Return the [X, Y] coordinate for the center point of the cell that contains the specified text.  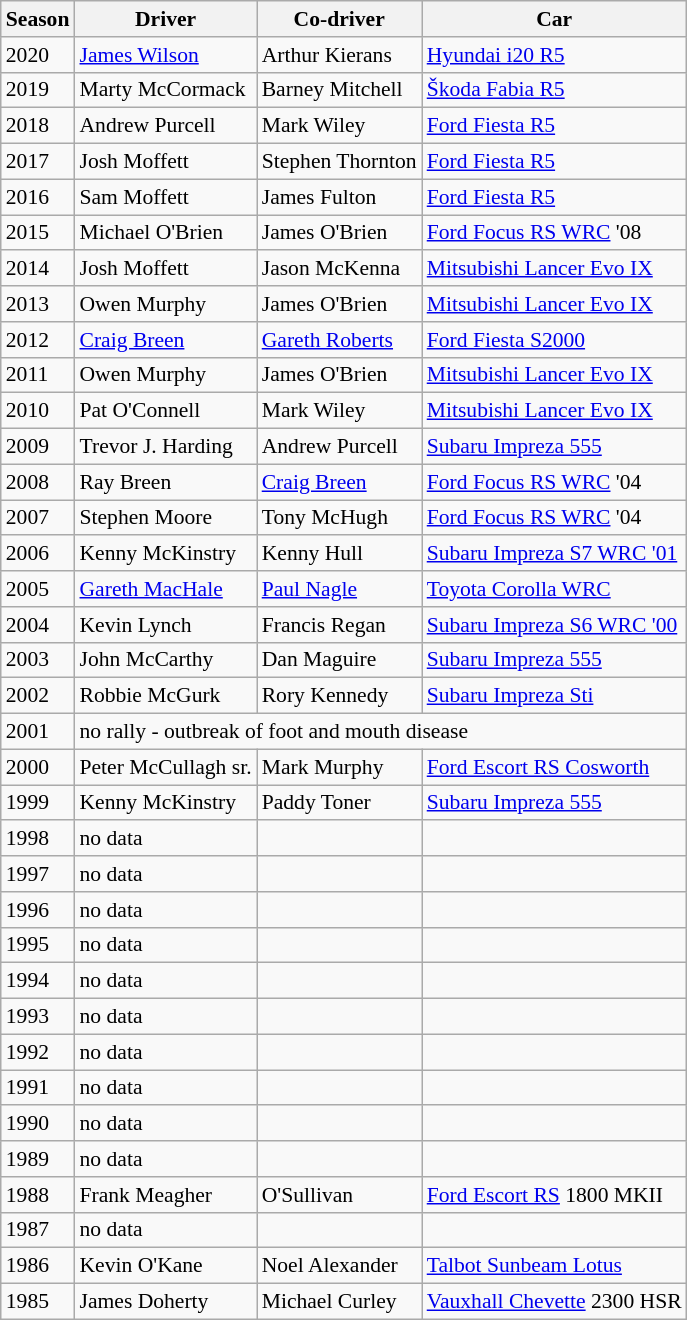
1993 [38, 1017]
2017 [38, 162]
Dan Maguire [340, 660]
1997 [38, 874]
2009 [38, 447]
1996 [38, 910]
Season [38, 19]
Stephen Thornton [340, 162]
Arthur Kierans [340, 55]
Tony McHugh [340, 518]
1999 [38, 803]
Paul Nagle [340, 589]
Rory Kennedy [340, 696]
Pat O'Connell [165, 411]
Ray Breen [165, 482]
Škoda Fabia R5 [554, 90]
Frank Meagher [165, 1195]
1988 [38, 1195]
2001 [38, 732]
1985 [38, 1302]
1989 [38, 1159]
Subaru Impreza Sti [554, 696]
2016 [38, 197]
Francis Regan [340, 625]
2004 [38, 625]
Driver [165, 19]
Gareth Roberts [340, 340]
Vauxhall Chevette 2300 HSR [554, 1302]
Michael Curley [340, 1302]
Ford Fiesta S2000 [554, 340]
1990 [38, 1124]
2010 [38, 411]
1986 [38, 1266]
1992 [38, 1052]
Paddy Toner [340, 803]
Kevin O'Kane [165, 1266]
2008 [38, 482]
Co-driver [340, 19]
2018 [38, 126]
Stephen Moore [165, 518]
2003 [38, 660]
Noel Alexander [340, 1266]
James Wilson [165, 55]
Talbot Sunbeam Lotus [554, 1266]
O'Sullivan [340, 1195]
James Fulton [340, 197]
Ford Escort RS 1800 MKII [554, 1195]
1998 [38, 839]
Subaru Impreza S6 WRC '00 [554, 625]
Gareth MacHale [165, 589]
John McCarthy [165, 660]
Sam Moffett [165, 197]
Trevor J. Harding [165, 447]
2015 [38, 233]
Jason McKenna [340, 269]
2002 [38, 696]
Kenny Hull [340, 554]
2011 [38, 375]
Subaru Impreza S7 WRC '01 [554, 554]
1987 [38, 1230]
2012 [38, 340]
2019 [38, 90]
Mark Murphy [340, 767]
Marty McCormack [165, 90]
Barney Mitchell [340, 90]
1995 [38, 945]
2014 [38, 269]
Ford Escort RS Cosworth [554, 767]
2007 [38, 518]
Car [554, 19]
Hyundai i20 R5 [554, 55]
2005 [38, 589]
2006 [38, 554]
Peter McCullagh sr. [165, 767]
2020 [38, 55]
Kevin Lynch [165, 625]
no rally - outbreak of foot and mouth disease [380, 732]
Robbie McGurk [165, 696]
Michael O'Brien [165, 233]
Toyota Corolla WRC [554, 589]
2000 [38, 767]
James Doherty [165, 1302]
Ford Focus RS WRC '08 [554, 233]
1991 [38, 1088]
1994 [38, 981]
2013 [38, 304]
